Extract the (X, Y) coordinate from the center of the cell holding the provided text.  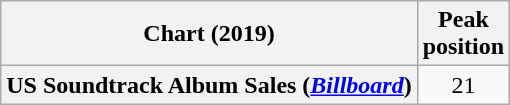
Peakposition (463, 34)
21 (463, 85)
US Soundtrack Album Sales (Billboard) (209, 85)
Chart (2019) (209, 34)
